Extract the (X, Y) coordinate from the center of the cell holding the provided text.  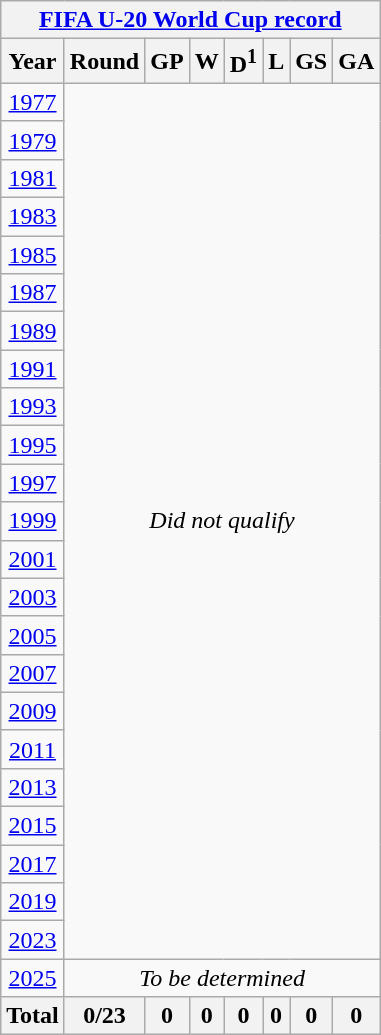
2023 (33, 940)
GA (356, 62)
2011 (33, 749)
FIFA U-20 World Cup record (190, 20)
2007 (33, 673)
1983 (33, 217)
Year (33, 62)
W (206, 62)
To be determined (222, 978)
L (276, 62)
1997 (33, 483)
1977 (33, 102)
1985 (33, 255)
2009 (33, 711)
1999 (33, 521)
2017 (33, 864)
0/23 (104, 1016)
1993 (33, 407)
2003 (33, 597)
2001 (33, 559)
2005 (33, 635)
1979 (33, 140)
Round (104, 62)
1991 (33, 369)
2015 (33, 826)
1981 (33, 178)
1995 (33, 445)
2013 (33, 787)
1989 (33, 331)
2025 (33, 978)
D1 (243, 62)
GS (312, 62)
Total (33, 1016)
1987 (33, 293)
GP (167, 62)
Did not qualify (222, 520)
2019 (33, 902)
